Determine the (X, Y) coordinate at the center of the cell enclosing the given text.  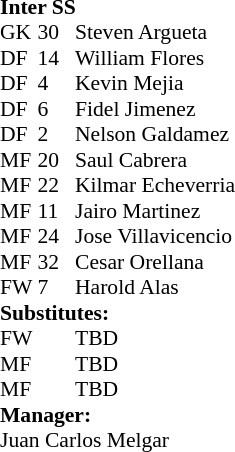
Substitutes: (118, 313)
Jose Villavicencio (155, 237)
32 (57, 262)
14 (57, 58)
Fidel Jimenez (155, 109)
Steven Argueta (155, 33)
Kevin Mejia (155, 83)
2 (57, 135)
Cesar Orellana (155, 262)
11 (57, 211)
Harold Alas (155, 287)
20 (57, 160)
22 (57, 185)
GK (19, 33)
William Flores (155, 58)
24 (57, 237)
Nelson Galdamez (155, 135)
30 (57, 33)
Saul Cabrera (155, 160)
Jairo Martinez (155, 211)
7 (57, 287)
Manager: (118, 415)
4 (57, 83)
6 (57, 109)
Kilmar Echeverria (155, 185)
